Provide the [x, y] coordinate of the cell's center where the given text is located.  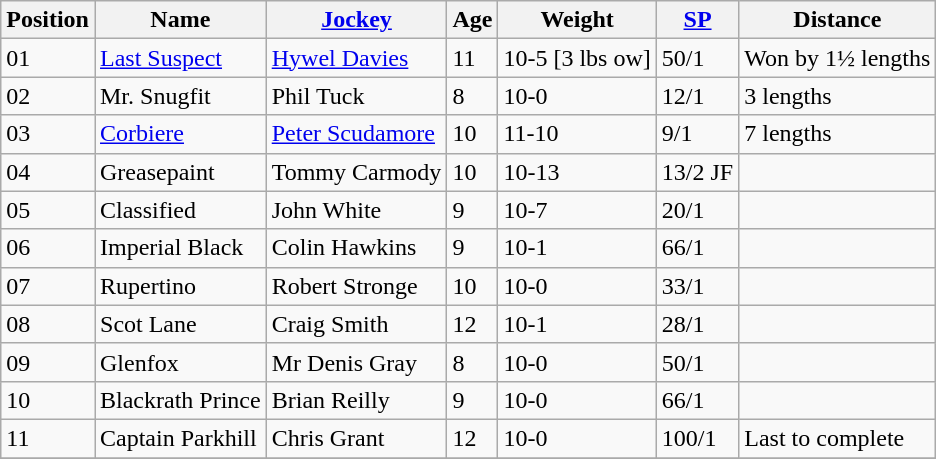
Glenfox [180, 362]
100/1 [697, 438]
Colin Hawkins [356, 248]
7 lengths [838, 134]
Weight [577, 20]
Distance [838, 20]
04 [48, 172]
Mr. Snugfit [180, 96]
Last Suspect [180, 58]
Brian Reilly [356, 400]
Robert Stronge [356, 286]
20/1 [697, 210]
07 [48, 286]
28/1 [697, 324]
SP [697, 20]
Rupertino [180, 286]
Tommy Carmody [356, 172]
Position [48, 20]
33/1 [697, 286]
Captain Parkhill [180, 438]
03 [48, 134]
12/1 [697, 96]
Age [472, 20]
3 lengths [838, 96]
05 [48, 210]
Mr Denis Gray [356, 362]
Last to complete [838, 438]
01 [48, 58]
Greasepaint [180, 172]
13/2 JF [697, 172]
11-10 [577, 134]
10-7 [577, 210]
10-5 [3 lbs ow] [577, 58]
Name [180, 20]
08 [48, 324]
Won by 1½ lengths [838, 58]
Peter Scudamore [356, 134]
10-13 [577, 172]
Jockey [356, 20]
Craig Smith [356, 324]
09 [48, 362]
John White [356, 210]
02 [48, 96]
Scot Lane [180, 324]
Imperial Black [180, 248]
Phil Tuck [356, 96]
Blackrath Prince [180, 400]
Corbiere [180, 134]
Hywel Davies [356, 58]
Chris Grant [356, 438]
Classified [180, 210]
9/1 [697, 134]
06 [48, 248]
